Extract the [X, Y] coordinate from the center of the cell holding the provided text.  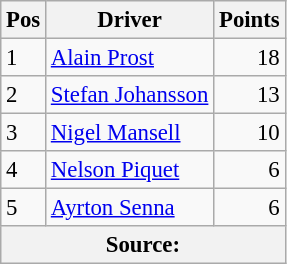
4 [24, 170]
2 [24, 95]
10 [250, 133]
Source: [143, 245]
3 [24, 133]
1 [24, 58]
Pos [24, 20]
Driver [130, 20]
Nelson Piquet [130, 170]
Points [250, 20]
13 [250, 95]
18 [250, 58]
Stefan Johansson [130, 95]
5 [24, 208]
Alain Prost [130, 58]
Nigel Mansell [130, 133]
Ayrton Senna [130, 208]
